Pinpoint the cell where the given text exists, returning its [X, Y] midpoint coordinate. 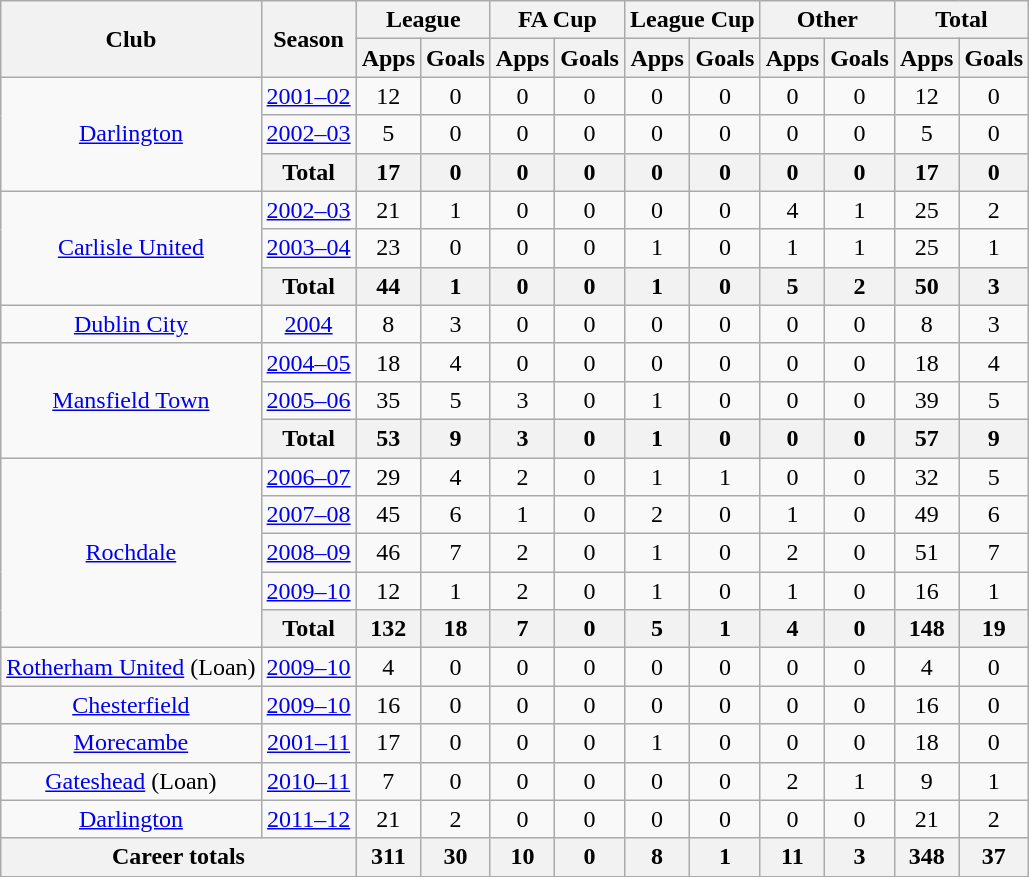
2001–11 [308, 743]
2006–07 [308, 477]
148 [926, 629]
Morecambe [131, 743]
46 [388, 553]
2008–09 [308, 553]
30 [456, 857]
Gateshead (Loan) [131, 781]
FA Cup [557, 20]
11 [792, 857]
39 [926, 400]
57 [926, 438]
Mansfield Town [131, 400]
Dublin City [131, 324]
2010–11 [308, 781]
2007–08 [308, 515]
44 [388, 286]
45 [388, 515]
Career totals [178, 857]
Chesterfield [131, 705]
35 [388, 400]
23 [388, 248]
Season [308, 39]
Club [131, 39]
348 [926, 857]
Rochdale [131, 553]
53 [388, 438]
2004 [308, 324]
2003–04 [308, 248]
19 [994, 629]
2011–12 [308, 819]
Rotherham United (Loan) [131, 667]
32 [926, 477]
10 [522, 857]
132 [388, 629]
49 [926, 515]
2001–02 [308, 96]
Carlisle United [131, 248]
51 [926, 553]
29 [388, 477]
50 [926, 286]
2004–05 [308, 362]
League [423, 20]
2005–06 [308, 400]
Other [827, 20]
League Cup [692, 20]
37 [994, 857]
311 [388, 857]
